Output the [x, y] coordinate of the center of the cell containing the given text.  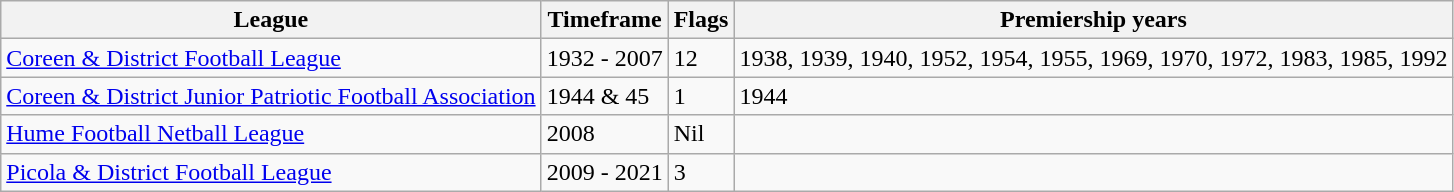
2009 - 2021 [604, 172]
1944 [1094, 96]
1944 & 45 [604, 96]
1938, 1939, 1940, 1952, 1954, 1955, 1969, 1970, 1972, 1983, 1985, 1992 [1094, 58]
Flags [701, 20]
Nil [701, 134]
Premiership years [1094, 20]
Coreen & District Junior Patriotic Football Association [271, 96]
Timeframe [604, 20]
Hume Football Netball League [271, 134]
1 [701, 96]
1932 - 2007 [604, 58]
3 [701, 172]
2008 [604, 134]
League [271, 20]
Coreen & District Football League [271, 58]
12 [701, 58]
Picola & District Football League [271, 172]
